Provide the [X, Y] coordinate of the cell's center where the given text is located.  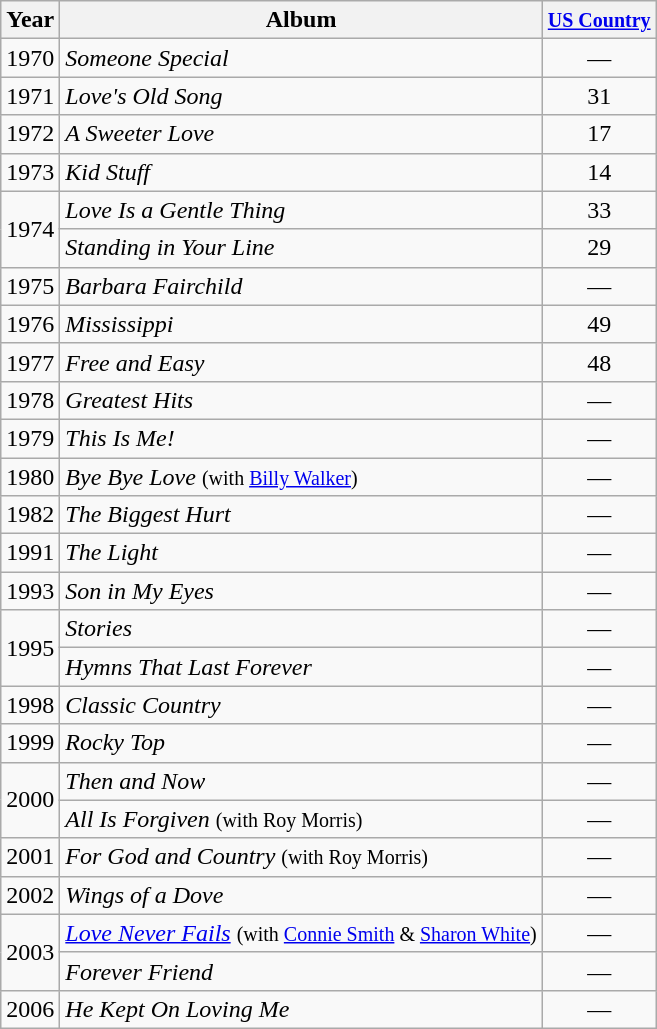
1979 [30, 438]
Classic Country [301, 705]
29 [599, 248]
Greatest Hits [301, 400]
2000 [30, 800]
Love's Old Song [301, 96]
1976 [30, 324]
1991 [30, 553]
17 [599, 134]
The Light [301, 553]
2001 [30, 857]
1975 [30, 286]
All Is Forgiven (with Roy Morris) [301, 819]
48 [599, 362]
1977 [30, 362]
Stories [301, 629]
2003 [30, 952]
US Country [599, 20]
Then and Now [301, 781]
33 [599, 210]
31 [599, 96]
The Biggest Hurt [301, 515]
Hymns That Last Forever [301, 667]
Bye Bye Love (with Billy Walker) [301, 477]
Son in My Eyes [301, 591]
1972 [30, 134]
Album [301, 20]
2002 [30, 895]
1993 [30, 591]
1973 [30, 172]
49 [599, 324]
Rocky Top [301, 743]
Mississippi [301, 324]
2006 [30, 1009]
Someone Special [301, 58]
1980 [30, 477]
Love Never Fails (with Connie Smith & Sharon White) [301, 933]
14 [599, 172]
1998 [30, 705]
1999 [30, 743]
1970 [30, 58]
This Is Me! [301, 438]
Year [30, 20]
1995 [30, 648]
Kid Stuff [301, 172]
1974 [30, 229]
1982 [30, 515]
1971 [30, 96]
He Kept On Loving Me [301, 1009]
Love Is a Gentle Thing [301, 210]
Forever Friend [301, 971]
Standing in Your Line [301, 248]
Barbara Fairchild [301, 286]
A Sweeter Love [301, 134]
Free and Easy [301, 362]
For God and Country (with Roy Morris) [301, 857]
1978 [30, 400]
Wings of a Dove [301, 895]
